Pinpoint the cell where the given text exists, returning its (x, y) midpoint coordinate. 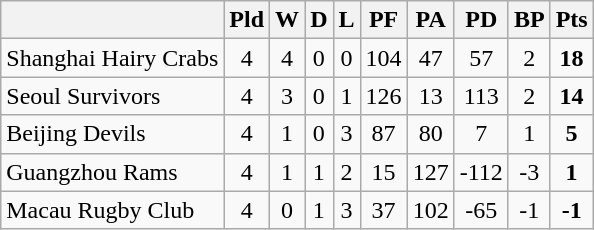
Seoul Survivors (112, 96)
-65 (481, 210)
113 (481, 96)
126 (384, 96)
D (319, 20)
Pts (572, 20)
47 (430, 58)
Pld (247, 20)
13 (430, 96)
102 (430, 210)
57 (481, 58)
14 (572, 96)
37 (384, 210)
7 (481, 134)
80 (430, 134)
5 (572, 134)
W (288, 20)
104 (384, 58)
87 (384, 134)
PD (481, 20)
PA (430, 20)
15 (384, 172)
-112 (481, 172)
PF (384, 20)
18 (572, 58)
-3 (529, 172)
Beijing Devils (112, 134)
Macau Rugby Club (112, 210)
Guangzhou Rams (112, 172)
Shanghai Hairy Crabs (112, 58)
127 (430, 172)
L (346, 20)
BP (529, 20)
